From the cell containing the given text, extract its center point as [x, y] coordinate. 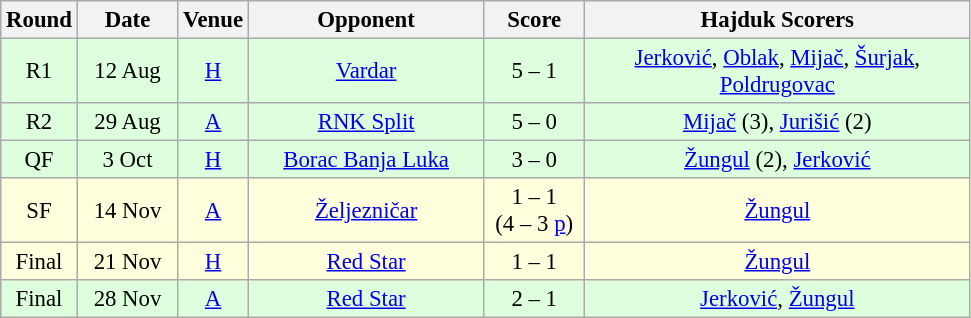
SF [39, 210]
Žungul (2), Jerković [778, 160]
12 Aug [128, 72]
Date [128, 20]
3 Oct [128, 160]
Vardar [366, 72]
5 – 1 [534, 72]
28 Nov [128, 299]
29 Aug [128, 122]
Hajduk Scorers [778, 20]
QF [39, 160]
3 – 0 [534, 160]
Venue [214, 20]
Mijač (3), Jurišić (2) [778, 122]
5 – 0 [534, 122]
R1 [39, 72]
RNK Split [366, 122]
14 Nov [128, 210]
Opponent [366, 20]
Round [39, 20]
2 – 1 [534, 299]
1 – 1 [534, 262]
R2 [39, 122]
Borac Banja Luka [366, 160]
Jerković, Žungul [778, 299]
1 – 1(4 – 3 p) [534, 210]
Željezničar [366, 210]
21 Nov [128, 262]
Score [534, 20]
Jerković, Oblak, Mijač, Šurjak, Poldrugovac [778, 72]
